Return the (X, Y) coordinate for the center point of the cell that contains the specified text.  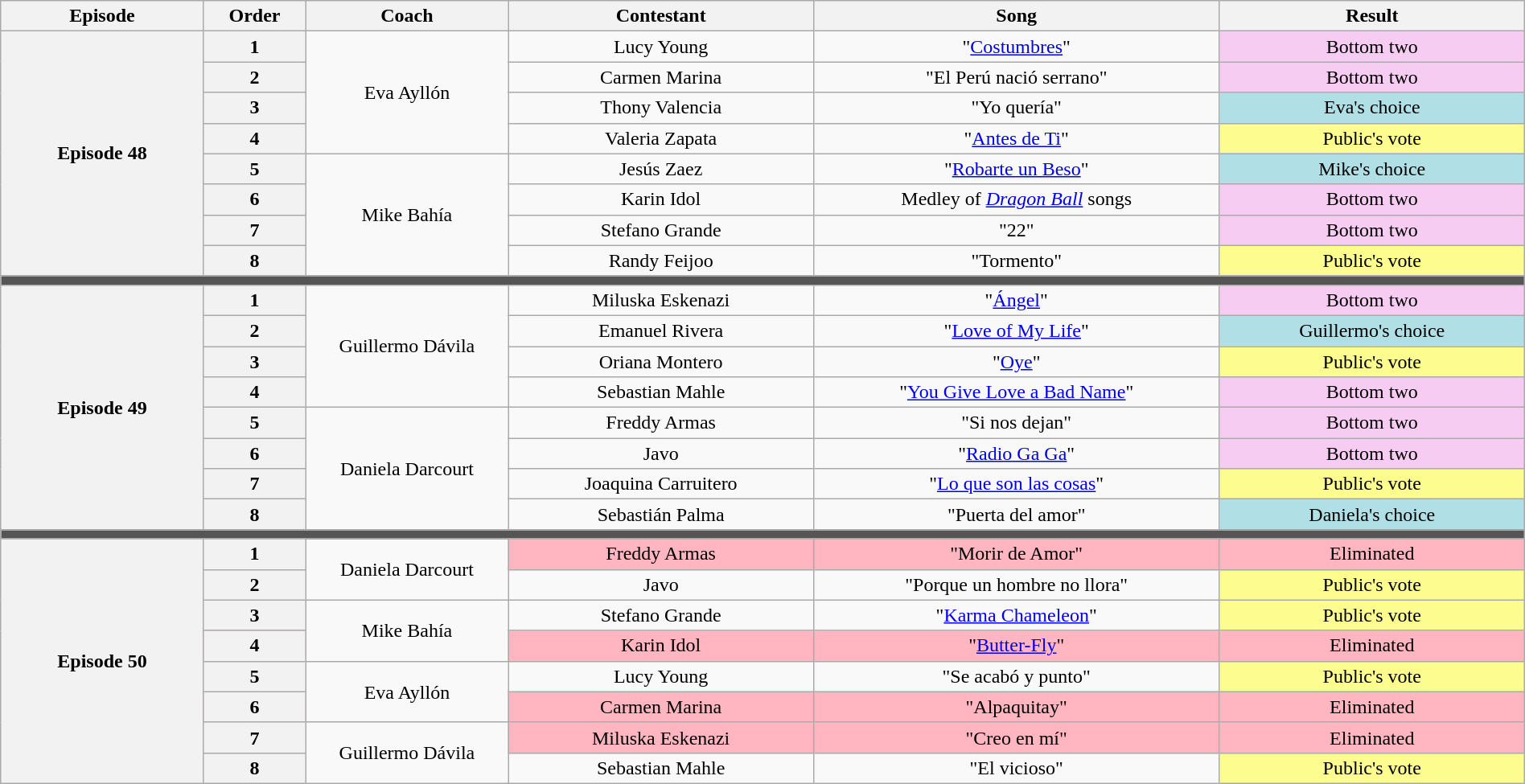
Order (254, 16)
"Ángel" (1017, 300)
Emanuel Rivera (661, 330)
Valeria Zapata (661, 138)
"El vicioso" (1017, 768)
"Alpaquitay" (1017, 707)
"Costumbres" (1017, 47)
"Creo en mí" (1017, 737)
"Si nos dejan" (1017, 423)
Oriana Montero (661, 361)
Jesús Zaez (661, 169)
Thony Valencia (661, 108)
Sebastián Palma (661, 515)
Result (1372, 16)
"Lo que son las cosas" (1017, 484)
"Robarte un Beso" (1017, 169)
Joaquina Carruitero (661, 484)
"Love of My Life" (1017, 330)
"Antes de Ti" (1017, 138)
Song (1017, 16)
Episode 48 (103, 154)
"22" (1017, 230)
"Radio Ga Ga" (1017, 454)
Randy Feijoo (661, 261)
"El Perú nació serrano" (1017, 77)
Episode 50 (103, 661)
"Tormento" (1017, 261)
Mike's choice (1372, 169)
"Karma Chameleon" (1017, 615)
Coach (407, 16)
Medley of Dragon Ball songs (1017, 199)
Episode (103, 16)
"Se acabó y punto" (1017, 676)
"You Give Love a Bad Name" (1017, 392)
"Morir de Amor" (1017, 554)
"Butter-Fly" (1017, 646)
Eva's choice (1372, 108)
Contestant (661, 16)
Daniela's choice (1372, 515)
"Puerta del amor" (1017, 515)
"Yo quería" (1017, 108)
"Porque un hombre no llora" (1017, 585)
Episode 49 (103, 407)
Guillermo's choice (1372, 330)
"Oye" (1017, 361)
